Pinpoint the cell where the given text exists, returning its [X, Y] midpoint coordinate. 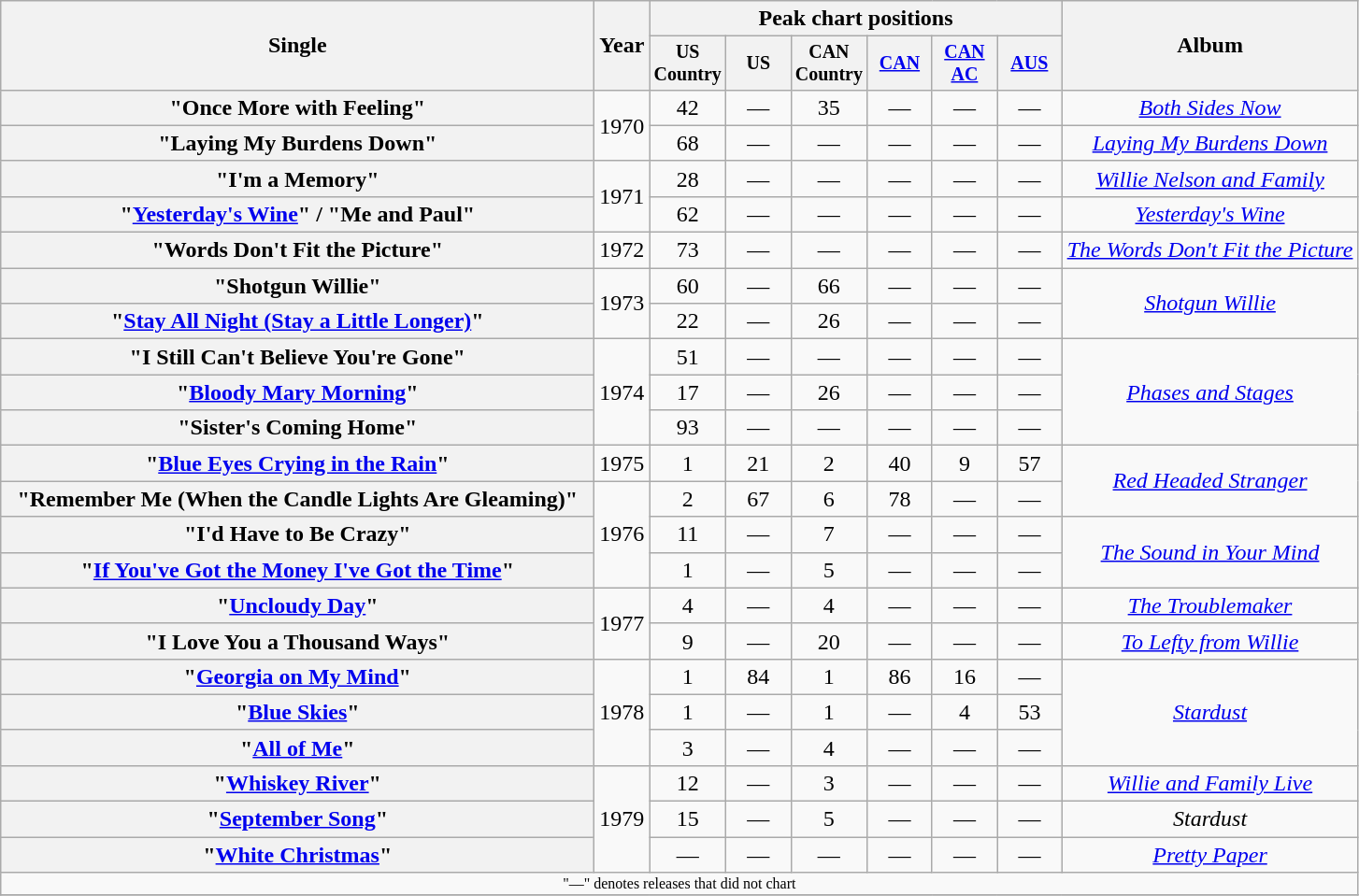
The Troublemaker [1209, 605]
Year [622, 46]
53 [1030, 712]
1975 [622, 463]
US Country [688, 64]
Phases and Stages [1209, 392]
21 [759, 463]
93 [688, 428]
"I'd Have to Be Crazy" [297, 534]
"Shotgun Willie" [297, 286]
67 [759, 499]
66 [829, 286]
CAN Country [829, 64]
Shotgun Willie [1209, 304]
"All of Me" [297, 747]
22 [688, 321]
51 [688, 357]
"Georgia on My Mind" [297, 676]
Red Headed Stranger [1209, 481]
"If You've Got the Money I've Got the Time" [297, 570]
The Words Don't Fit the Picture [1209, 250]
CAN AC [965, 64]
86 [899, 676]
"—" denotes releases that did not chart [679, 884]
1973 [622, 304]
Pretty Paper [1209, 855]
1978 [622, 712]
15 [688, 819]
Laying My Burdens Down [1209, 143]
"Uncloudy Day" [297, 605]
62 [688, 214]
68 [688, 143]
"Laying My Burdens Down" [297, 143]
"Yesterday's Wine" / "Me and Paul" [297, 214]
1979 [622, 818]
"September Song" [297, 819]
"Whiskey River" [297, 783]
AUS [1030, 64]
60 [688, 286]
17 [688, 392]
35 [829, 107]
The Sound in Your Mind [1209, 552]
1976 [622, 534]
To Lefty from Willie [1209, 641]
Willie Nelson and Family [1209, 178]
1971 [622, 196]
78 [899, 499]
40 [899, 463]
"Remember Me (When the Candle Lights Are Gleaming)" [297, 499]
"Blue Skies" [297, 712]
28 [688, 178]
Willie and Family Live [1209, 783]
20 [829, 641]
Peak chart positions [856, 19]
7 [829, 534]
1974 [622, 392]
57 [1030, 463]
11 [688, 534]
84 [759, 676]
"Words Don't Fit the Picture" [297, 250]
US [759, 64]
16 [965, 676]
"Bloody Mary Morning" [297, 392]
CAN [899, 64]
"Stay All Night (Stay a Little Longer)" [297, 321]
1972 [622, 250]
"Sister's Coming Home" [297, 428]
"I Still Can't Believe You're Gone" [297, 357]
42 [688, 107]
Album [1209, 46]
"Blue Eyes Crying in the Rain" [297, 463]
"I Love You a Thousand Ways" [297, 641]
1970 [622, 125]
6 [829, 499]
73 [688, 250]
12 [688, 783]
1977 [622, 623]
"White Christmas" [297, 855]
Both Sides Now [1209, 107]
Single [297, 46]
"Once More with Feeling" [297, 107]
Yesterday's Wine [1209, 214]
"I'm a Memory" [297, 178]
